For the text-containing cell, return its midpoint in [x, y] coordinate format. 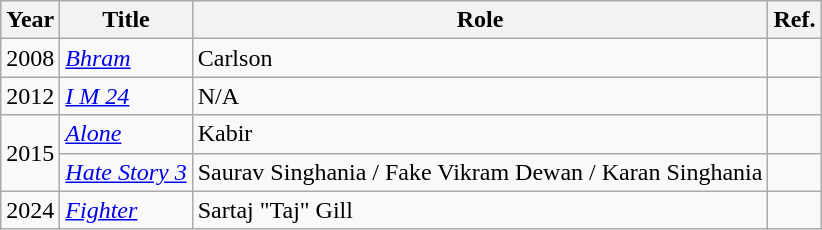
Kabir [480, 134]
2012 [30, 96]
Role [480, 20]
Hate Story 3 [126, 172]
I M 24 [126, 96]
Carlson [480, 58]
Alone [126, 134]
Saurav Singhania / Fake Vikram Dewan / Karan Singhania [480, 172]
2015 [30, 153]
2008 [30, 58]
Year [30, 20]
Bhram [126, 58]
N/A [480, 96]
Fighter [126, 210]
Sartaj "Taj" Gill [480, 210]
2024 [30, 210]
Ref. [794, 20]
Title [126, 20]
